Output the [X, Y] coordinate of the center of the cell containing the given text.  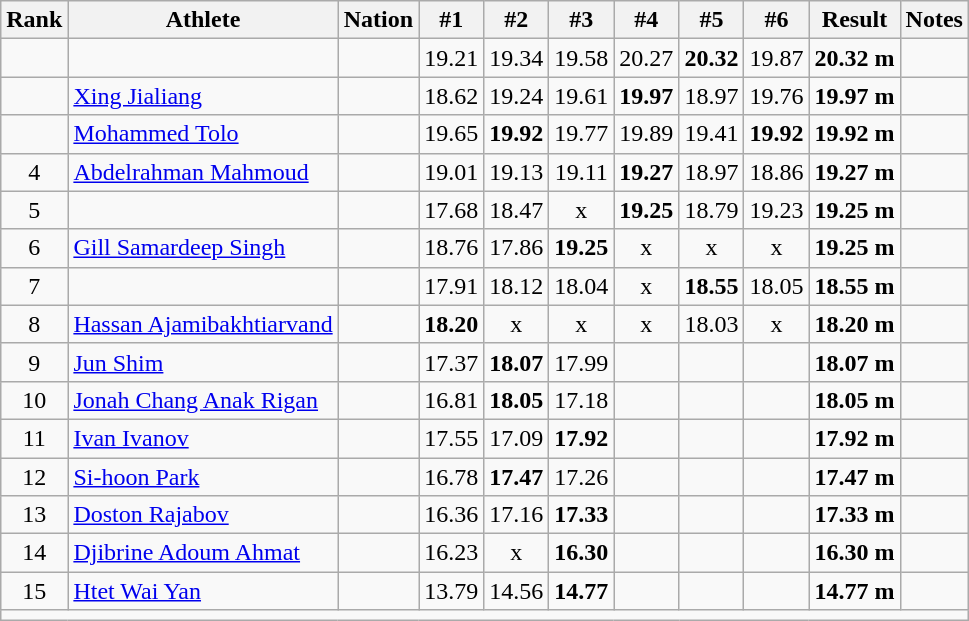
Jun Shim [203, 362]
17.37 [452, 362]
19.27 m [854, 172]
Doston Rajabov [203, 515]
7 [34, 286]
19.58 [582, 58]
13.79 [452, 591]
Notes [934, 20]
Jonah Chang Anak Rigan [203, 400]
19.23 [776, 210]
17.55 [452, 438]
Athlete [203, 20]
17.99 [582, 362]
Si-hoon Park [203, 477]
#5 [712, 20]
19.76 [776, 96]
17.92 [582, 438]
14.77 m [854, 591]
16.30 m [854, 553]
19.13 [516, 172]
18.07 m [854, 362]
14.77 [582, 591]
12 [34, 477]
17.33 m [854, 515]
19.89 [646, 134]
18.07 [516, 362]
17.33 [582, 515]
17.47 [516, 477]
19.87 [776, 58]
Djibrine Adoum Ahmat [203, 553]
Nation [378, 20]
19.97 [646, 96]
19.27 [646, 172]
18.47 [516, 210]
19.65 [452, 134]
14 [34, 553]
5 [34, 210]
Ivan Ivanov [203, 438]
16.81 [452, 400]
14.56 [516, 591]
11 [34, 438]
19.97 m [854, 96]
19.41 [712, 134]
17.09 [516, 438]
19.24 [516, 96]
9 [34, 362]
18.20 m [854, 324]
10 [34, 400]
Xing Jialiang [203, 96]
18.76 [452, 248]
18.86 [776, 172]
18.05 m [854, 400]
16.23 [452, 553]
#3 [582, 20]
19.01 [452, 172]
18.79 [712, 210]
20.32 m [854, 58]
18.12 [516, 286]
Abdelrahman Mahmoud [203, 172]
16.36 [452, 515]
Htet Wai Yan [203, 591]
Rank [34, 20]
17.18 [582, 400]
18.55 [712, 286]
17.92 m [854, 438]
Result [854, 20]
15 [34, 591]
18.03 [712, 324]
17.26 [582, 477]
19.11 [582, 172]
18.20 [452, 324]
16.30 [582, 553]
17.16 [516, 515]
18.55 m [854, 286]
17.68 [452, 210]
19.77 [582, 134]
#2 [516, 20]
19.92 m [854, 134]
Gill Samardeep Singh [203, 248]
19.34 [516, 58]
20.32 [712, 58]
13 [34, 515]
Hassan Ajamibakhtiarvand [203, 324]
19.61 [582, 96]
17.91 [452, 286]
19.21 [452, 58]
#4 [646, 20]
#6 [776, 20]
8 [34, 324]
17.47 m [854, 477]
6 [34, 248]
17.86 [516, 248]
18.04 [582, 286]
Mohammed Tolo [203, 134]
20.27 [646, 58]
18.62 [452, 96]
4 [34, 172]
16.78 [452, 477]
#1 [452, 20]
